For the text-containing cell, return its midpoint in (x, y) coordinate format. 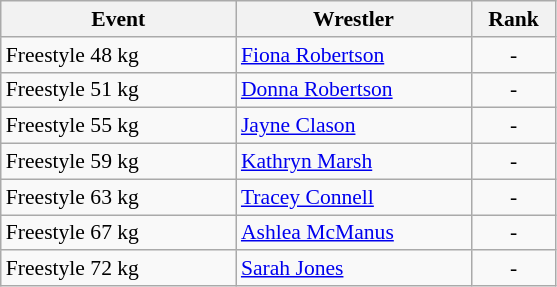
Wrestler (354, 19)
Freestyle 59 kg (118, 162)
Freestyle 63 kg (118, 197)
Jayne Clason (354, 126)
Rank (514, 19)
Freestyle 51 kg (118, 90)
Tracey Connell (354, 197)
Ashlea McManus (354, 233)
Kathryn Marsh (354, 162)
Sarah Jones (354, 269)
Fiona Robertson (354, 55)
Donna Robertson (354, 90)
Freestyle 48 kg (118, 55)
Freestyle 55 kg (118, 126)
Event (118, 19)
Freestyle 67 kg (118, 233)
Freestyle 72 kg (118, 269)
